Return [x, y] of the center of cell containing provided text 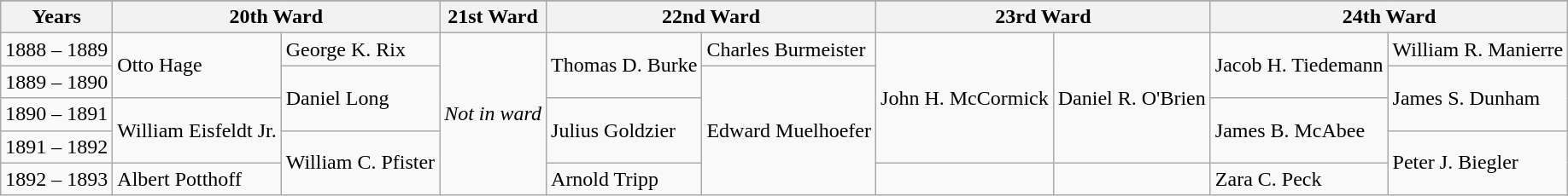
Edward Muelhoefer [789, 130]
Julius Goldzier [624, 130]
Years [56, 17]
Charles Burmeister [789, 49]
Thomas D. Burke [624, 66]
22nd Ward [711, 17]
20th Ward [277, 17]
23rd Ward [1044, 17]
James B. McAbee [1299, 130]
1891 – 1892 [56, 147]
Daniel R. O'Brien [1132, 98]
Zara C. Peck [1299, 179]
Jacob H. Tiedemann [1299, 66]
24th Ward [1389, 17]
William R. Manierre [1477, 49]
Arnold Tripp [624, 179]
Peter J. Biegler [1477, 163]
1888 – 1889 [56, 49]
21st Ward [494, 17]
George K. Rix [360, 49]
Not in ward [494, 114]
Otto Hage [196, 66]
Daniel Long [360, 98]
1889 – 1890 [56, 82]
1890 – 1891 [56, 114]
John H. McCormick [965, 98]
William C. Pfister [360, 163]
1892 – 1893 [56, 179]
Albert Potthoff [196, 179]
William Eisfeldt Jr. [196, 130]
James S. Dunham [1477, 98]
